Identify which cell holds the provided text, then report its (x, y) central coordinate. 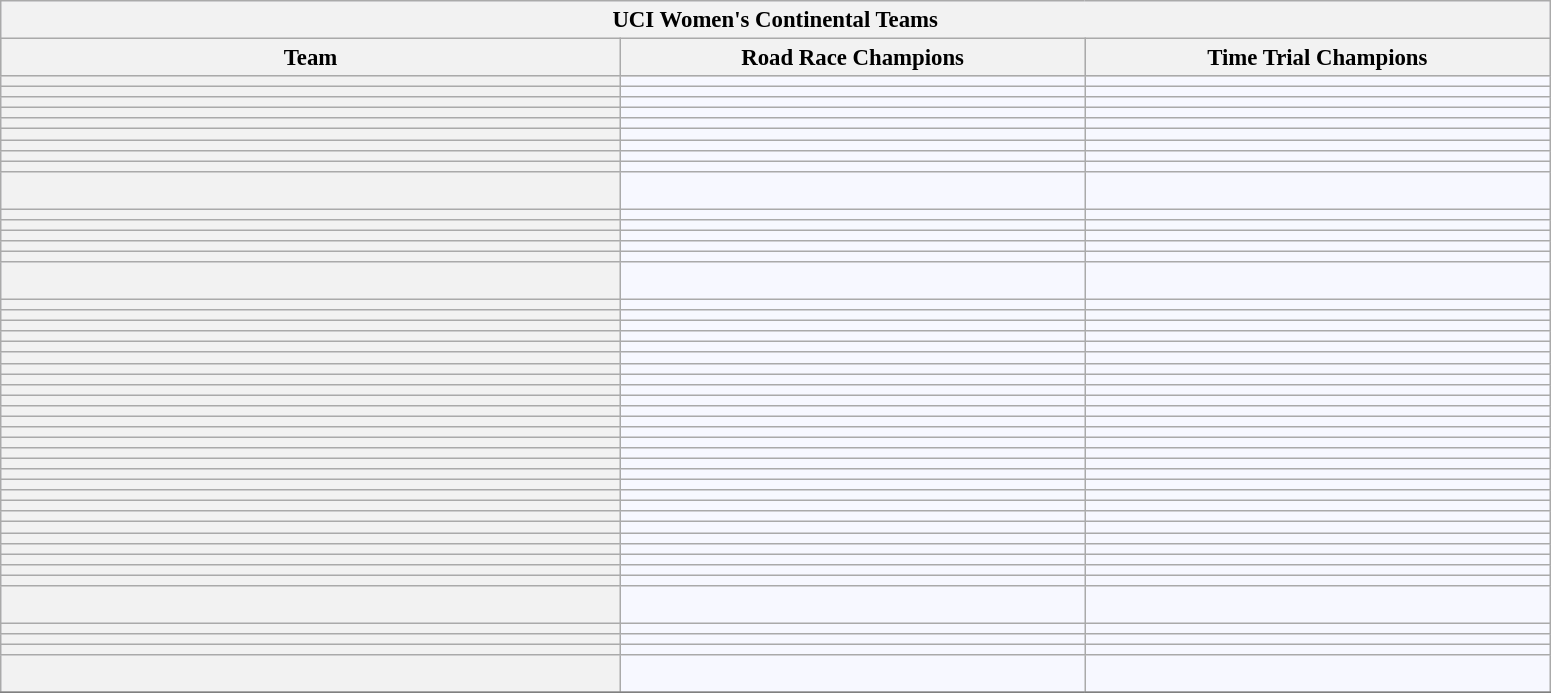
Time Trial Champions (1318, 57)
Road Race Champions (852, 57)
Team (311, 57)
UCI Women's Continental Teams (776, 20)
